Search for the cell housing the specified text and yield its (x, y) center coordinate. 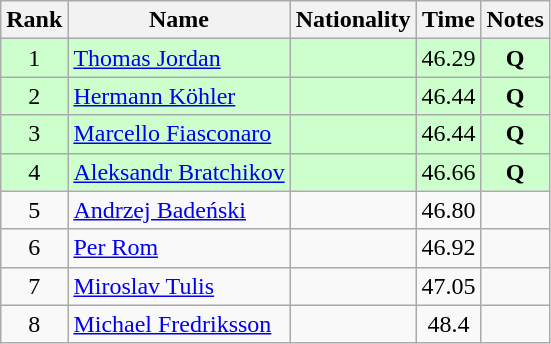
47.05 (448, 286)
Aleksandr Bratchikov (179, 172)
4 (34, 172)
6 (34, 248)
Marcello Fiasconaro (179, 134)
7 (34, 286)
46.66 (448, 172)
Notes (515, 20)
Nationality (353, 20)
3 (34, 134)
Rank (34, 20)
46.80 (448, 210)
Andrzej Badeński (179, 210)
8 (34, 324)
Name (179, 20)
46.29 (448, 58)
Hermann Köhler (179, 96)
2 (34, 96)
Time (448, 20)
48.4 (448, 324)
Thomas Jordan (179, 58)
Michael Fredriksson (179, 324)
1 (34, 58)
Per Rom (179, 248)
46.92 (448, 248)
Miroslav Tulis (179, 286)
5 (34, 210)
